Capture the cell that displays the provided text and extract its [x, y] central coordinate. 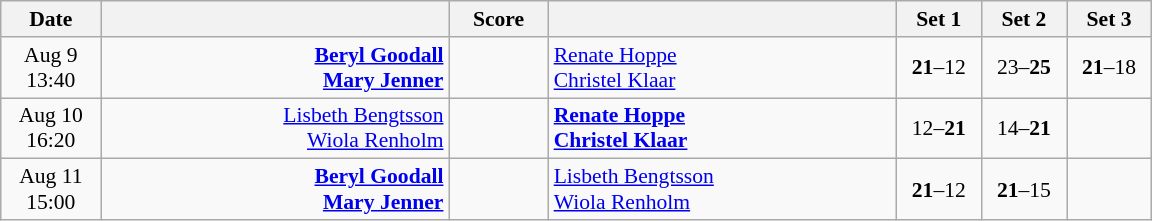
14–21 [1024, 128]
Score [498, 19]
Set 1 [938, 19]
Aug 913:40 [51, 68]
23–25 [1024, 68]
Aug 1016:20 [51, 128]
Aug 1115:00 [51, 190]
21–18 [1108, 68]
21–15 [1024, 190]
Set 3 [1108, 19]
Date [51, 19]
Set 2 [1024, 19]
12–21 [938, 128]
